Capture the cell that displays the provided text and extract its (X, Y) central coordinate. 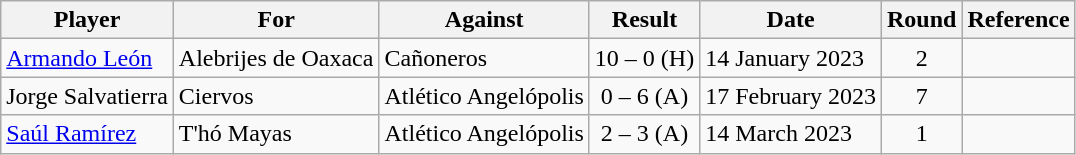
2 – 3 (A) (644, 134)
Saúl Ramírez (88, 134)
T'hó Mayas (276, 134)
Alebrijes de Oaxaca (276, 58)
1 (921, 134)
Ciervos (276, 96)
Jorge Salvatierra (88, 96)
Reference (1018, 20)
10 – 0 (H) (644, 58)
17 February 2023 (791, 96)
0 – 6 (A) (644, 96)
Armando León (88, 58)
Result (644, 20)
2 (921, 58)
Date (791, 20)
For (276, 20)
Player (88, 20)
14 January 2023 (791, 58)
Cañoneros (484, 58)
Round (921, 20)
7 (921, 96)
14 March 2023 (791, 134)
Against (484, 20)
